Determine the [x, y] coordinate at the center of the cell enclosing the given text.  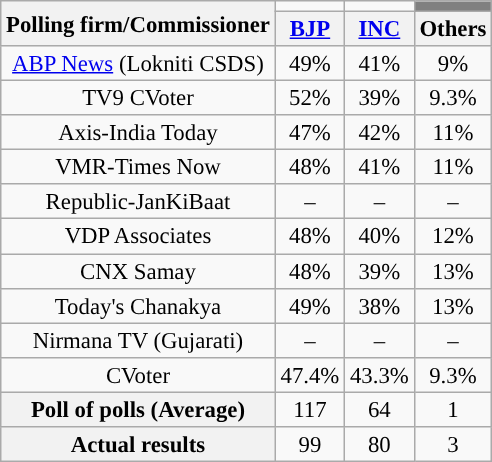
CVoter [138, 374]
42% [380, 132]
9% [453, 64]
Others [453, 30]
Republic-JanKiBaat [138, 202]
Today's Chanakya [138, 306]
40% [380, 236]
BJP [310, 30]
3 [453, 444]
INC [380, 30]
99 [310, 444]
80 [380, 444]
43.3% [380, 374]
47.4% [310, 374]
47% [310, 132]
CNX Samay [138, 272]
ABP News (Lokniti CSDS) [138, 64]
64 [380, 410]
VDP Associates [138, 236]
Axis-India Today [138, 132]
38% [380, 306]
Polling firm/Commissioner [138, 24]
TV9 CVoter [138, 98]
1 [453, 410]
Nirmana TV (Gujarati) [138, 340]
Poll of polls (Average) [138, 410]
VMR-Times Now [138, 168]
117 [310, 410]
12% [453, 236]
52% [310, 98]
Actual results [138, 444]
